Pinpoint the cell where the given text exists, returning its (x, y) midpoint coordinate. 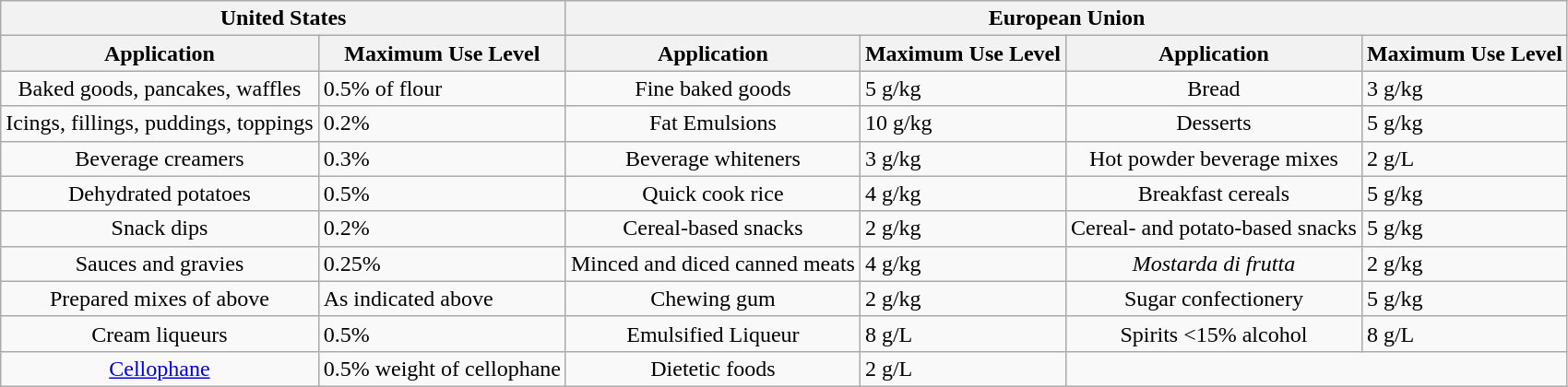
Fat Emulsions (712, 123)
Cellophane (160, 369)
10 g/kg (963, 123)
0.3% (442, 158)
Beverage creamers (160, 158)
Fine baked goods (712, 88)
Mostarda di frutta (1214, 264)
Chewing gum (712, 299)
Beverage whiteners (712, 158)
Cereal-based snacks (712, 229)
Icings, fillings, puddings, toppings (160, 123)
Hot powder beverage mixes (1214, 158)
European Union (1066, 18)
Dehydrated potatoes (160, 193)
United States (284, 18)
Prepared mixes of above (160, 299)
Dietetic foods (712, 369)
Breakfast cereals (1214, 193)
Sauces and gravies (160, 264)
Cream liqueurs (160, 334)
Quick cook rice (712, 193)
Cereal- and potato-based snacks (1214, 229)
As indicated above (442, 299)
Snack dips (160, 229)
Spirits <15% alcohol (1214, 334)
Bread (1214, 88)
0.5% weight of cellophane (442, 369)
Emulsified Liqueur (712, 334)
Sugar confectionery (1214, 299)
Baked goods, pancakes, waffles (160, 88)
0.5% of flour (442, 88)
Desserts (1214, 123)
Minced and diced canned meats (712, 264)
0.25% (442, 264)
